Provide the [x, y] coordinate of the cell's center where the given text is located.  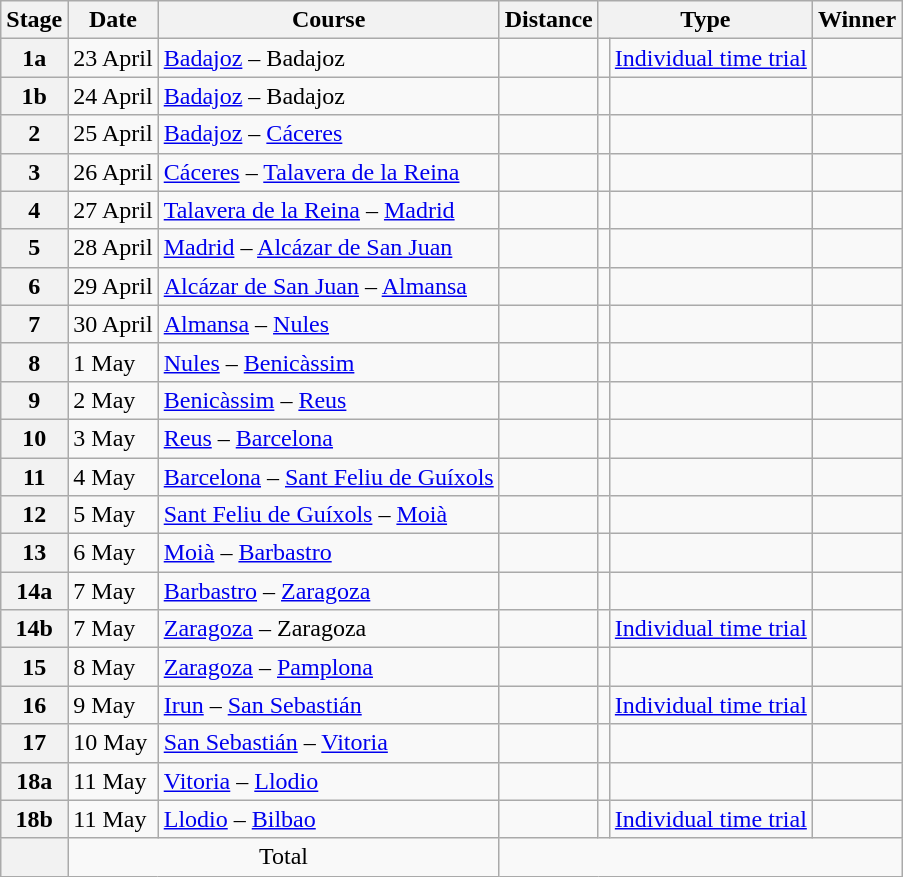
Sant Feliu de Guíxols – Moià [328, 515]
5 May [113, 515]
27 April [113, 210]
24 April [113, 96]
Zaragoza – Zaragoza [328, 629]
Vitoria – Llodio [328, 781]
7 [34, 324]
Badajoz – Cáceres [328, 134]
30 April [113, 324]
12 [34, 515]
14a [34, 591]
Irun – San Sebastián [328, 705]
1b [34, 96]
Distance [548, 20]
9 [34, 400]
1a [34, 58]
25 April [113, 134]
2 [34, 134]
18a [34, 781]
Cáceres – Talavera de la Reina [328, 172]
10 [34, 438]
Moià – Barbastro [328, 553]
3 [34, 172]
8 [34, 362]
3 May [113, 438]
Date [113, 20]
San Sebastián – Vitoria [328, 743]
Total [284, 857]
29 April [113, 286]
26 April [113, 172]
Reus – Barcelona [328, 438]
6 May [113, 553]
Almansa – Nules [328, 324]
1 May [113, 362]
28 April [113, 248]
Alcázar de San Juan – Almansa [328, 286]
9 May [113, 705]
15 [34, 667]
Madrid – Alcázar de San Juan [328, 248]
11 [34, 477]
Barbastro – Zaragoza [328, 591]
Stage [34, 20]
Type [705, 20]
18b [34, 819]
Barcelona – Sant Feliu de Guíxols [328, 477]
6 [34, 286]
8 May [113, 667]
17 [34, 743]
Zaragoza – Pamplona [328, 667]
Course [328, 20]
4 [34, 210]
5 [34, 248]
Llodio – Bilbao [328, 819]
10 May [113, 743]
13 [34, 553]
23 April [113, 58]
14b [34, 629]
16 [34, 705]
Nules – Benicàssim [328, 362]
2 May [113, 400]
Benicàssim – Reus [328, 400]
Winner [856, 20]
Talavera de la Reina – Madrid [328, 210]
4 May [113, 477]
